Detect which cell encompasses the target text, then output its [x, y] center coordinate. 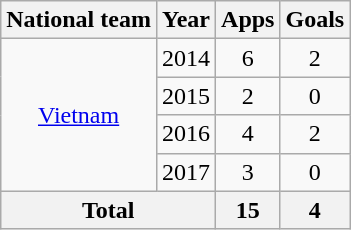
2017 [186, 172]
Apps [248, 20]
2014 [186, 58]
Vietnam [79, 115]
Goals [315, 20]
3 [248, 172]
Year [186, 20]
2016 [186, 134]
2015 [186, 96]
6 [248, 58]
15 [248, 210]
National team [79, 20]
Total [108, 210]
